Output the [x, y] coordinate of the center of the cell containing the given text.  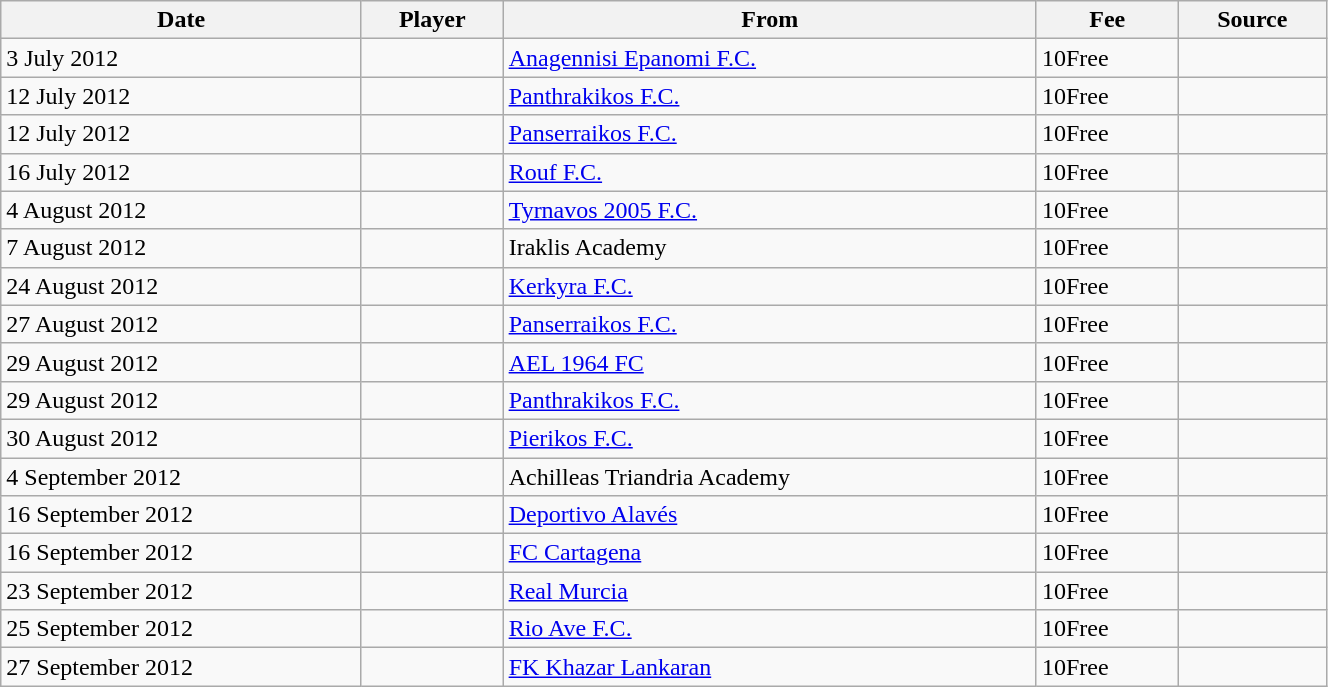
FC Cartagena [770, 553]
Pierikos F.C. [770, 438]
4 August 2012 [182, 210]
Fee [1107, 20]
Date [182, 20]
Anagennisi Epanomi F.C. [770, 58]
4 September 2012 [182, 477]
24 August 2012 [182, 286]
25 September 2012 [182, 629]
30 August 2012 [182, 438]
Iraklis Academy [770, 248]
Real Murcia [770, 591]
Achilleas Triandria Academy [770, 477]
Source [1252, 20]
27 September 2012 [182, 667]
3 July 2012 [182, 58]
FK Khazar Lankaran [770, 667]
16 July 2012 [182, 172]
Kerkyra F.C. [770, 286]
27 August 2012 [182, 324]
From [770, 20]
AEL 1964 FC [770, 362]
Rouf F.C. [770, 172]
23 September 2012 [182, 591]
Rio Ave F.C. [770, 629]
Player [432, 20]
Deportivo Alavés [770, 515]
7 August 2012 [182, 248]
Tyrnavos 2005 F.C. [770, 210]
